Search for the cell housing the specified text and yield its (x, y) center coordinate. 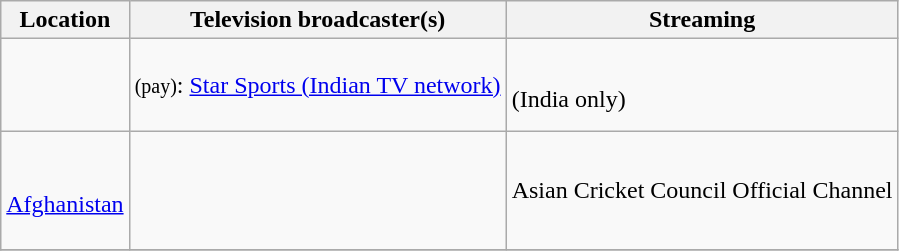
Television broadcaster(s) (318, 20)
Afghanistan (65, 190)
(India only) (702, 85)
Location (65, 20)
Asian Cricket Council Official Channel (702, 190)
Streaming (702, 20)
(pay): Star Sports (Indian TV network) (318, 85)
